Pinpoint the cell where the given text exists, returning its (X, Y) midpoint coordinate. 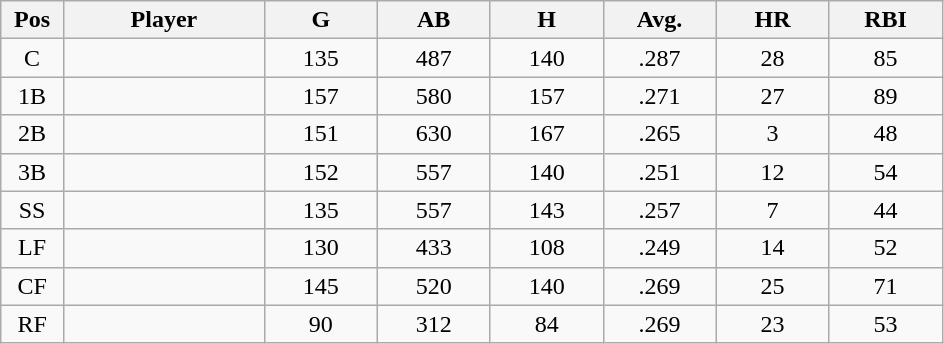
90 (320, 324)
85 (886, 58)
89 (886, 96)
.257 (660, 210)
7 (772, 210)
2B (32, 134)
.249 (660, 248)
84 (546, 324)
G (320, 20)
54 (886, 172)
630 (434, 134)
14 (772, 248)
580 (434, 96)
312 (434, 324)
.251 (660, 172)
LF (32, 248)
1B (32, 96)
27 (772, 96)
108 (546, 248)
AB (434, 20)
C (32, 58)
12 (772, 172)
3 (772, 134)
151 (320, 134)
Pos (32, 20)
48 (886, 134)
53 (886, 324)
Avg. (660, 20)
CF (32, 286)
433 (434, 248)
RBI (886, 20)
25 (772, 286)
Player (164, 20)
HR (772, 20)
71 (886, 286)
H (546, 20)
520 (434, 286)
.287 (660, 58)
44 (886, 210)
SS (32, 210)
152 (320, 172)
487 (434, 58)
RF (32, 324)
130 (320, 248)
.265 (660, 134)
28 (772, 58)
.271 (660, 96)
52 (886, 248)
167 (546, 134)
23 (772, 324)
143 (546, 210)
3B (32, 172)
145 (320, 286)
